Capture the cell that displays the provided text and extract its [x, y] central coordinate. 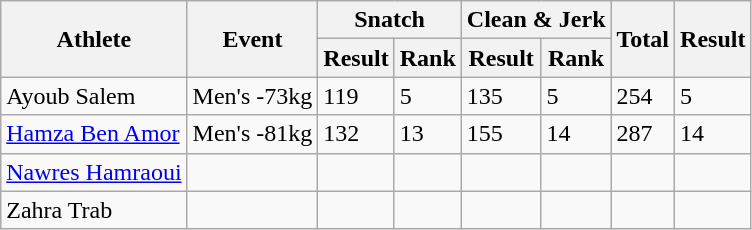
Men's -81kg [252, 134]
287 [643, 134]
119 [356, 96]
Snatch [390, 20]
Men's -73kg [252, 96]
132 [356, 134]
Event [252, 39]
254 [643, 96]
Clean & Jerk [536, 20]
Athlete [94, 39]
Zahra Trab [94, 210]
155 [501, 134]
135 [501, 96]
Nawres Hamraoui [94, 172]
Total [643, 39]
Hamza Ben Amor [94, 134]
13 [428, 134]
Ayoub Salem [94, 96]
